Identify which cell holds the provided text, then report its (X, Y) central coordinate. 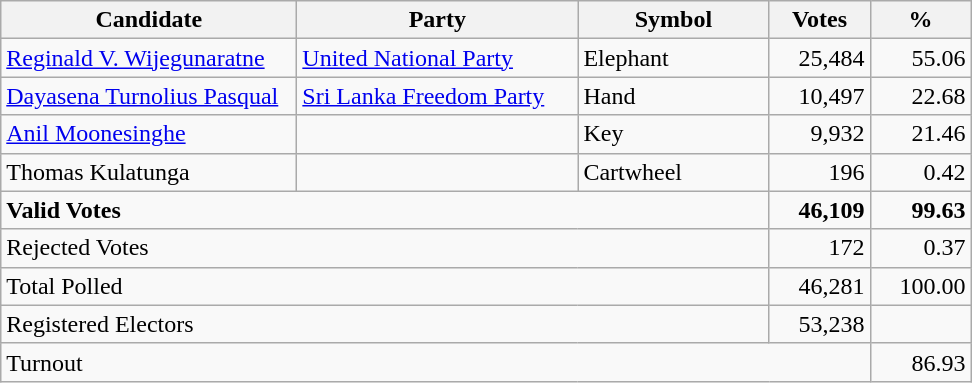
Cartwheel (674, 172)
Hand (674, 96)
Reginald V. Wijegunaratne (149, 58)
Votes (820, 20)
Valid Votes (385, 210)
Symbol (674, 20)
Dayasena Turnolius Pasqual (149, 96)
22.68 (920, 96)
53,238 (820, 324)
55.06 (920, 58)
196 (820, 172)
Key (674, 134)
46,281 (820, 286)
10,497 (820, 96)
Elephant (674, 58)
Thomas Kulatunga (149, 172)
Total Polled (385, 286)
% (920, 20)
172 (820, 248)
46,109 (820, 210)
Anil Moonesinghe (149, 134)
100.00 (920, 286)
Party (438, 20)
86.93 (920, 362)
99.63 (920, 210)
Turnout (436, 362)
Rejected Votes (385, 248)
United National Party (438, 58)
Registered Electors (385, 324)
0.42 (920, 172)
9,932 (820, 134)
25,484 (820, 58)
21.46 (920, 134)
Sri Lanka Freedom Party (438, 96)
0.37 (920, 248)
Candidate (149, 20)
